For the text-containing cell, return its midpoint in [x, y] coordinate format. 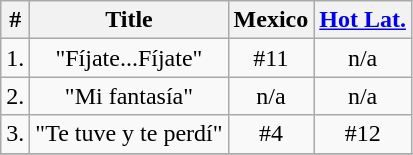
"Mi fantasía" [129, 96]
Title [129, 20]
"Fíjate...Fíjate" [129, 58]
# [16, 20]
#11 [271, 58]
1. [16, 58]
2. [16, 96]
"Te tuve y te perdí" [129, 134]
#12 [363, 134]
#4 [271, 134]
Hot Lat. [363, 20]
3. [16, 134]
Mexico [271, 20]
